Output the (X, Y) coordinate of the center of the cell containing the given text.  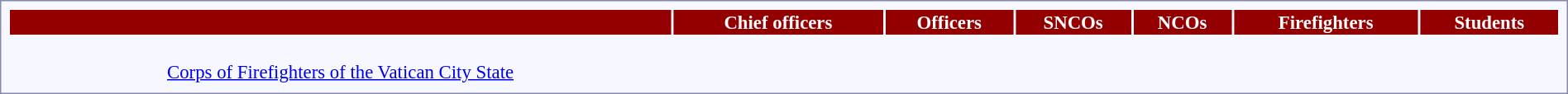
Officers (949, 22)
Corps of Firefighters of the Vatican City State (341, 61)
Chief officers (778, 22)
NCOs (1182, 22)
Firefighters (1327, 22)
Students (1489, 22)
SNCOs (1073, 22)
